Locate the cell with the specified text and output its (X, Y) center coordinate. 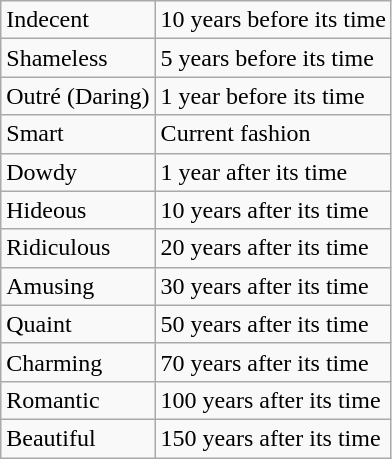
Indecent (78, 20)
Current fashion (273, 134)
5 years before its time (273, 58)
30 years after its time (273, 286)
70 years after its time (273, 362)
Amusing (78, 286)
150 years after its time (273, 438)
Charming (78, 362)
Quaint (78, 324)
Outré (Daring) (78, 96)
Hideous (78, 210)
1 year before its time (273, 96)
Ridiculous (78, 248)
Smart (78, 134)
1 year after its time (273, 172)
10 years after its time (273, 210)
50 years after its time (273, 324)
20 years after its time (273, 248)
Beautiful (78, 438)
Romantic (78, 400)
10 years before its time (273, 20)
Shameless (78, 58)
100 years after its time (273, 400)
Dowdy (78, 172)
